Locate the cell with the specified text and output its [X, Y] center coordinate. 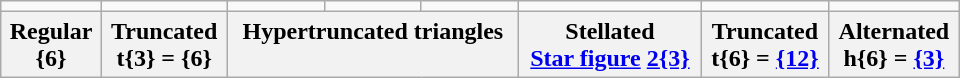
Truncatedt{6} = {12} [764, 44]
StellatedStar figure 2{3} [610, 44]
Regular{6} [52, 44]
Hypertruncated triangles [372, 44]
Truncatedt{3} = {6} [164, 44]
Alternatedh{6} = {3} [894, 44]
